Output the [x, y] coordinate of the center of the cell containing the given text.  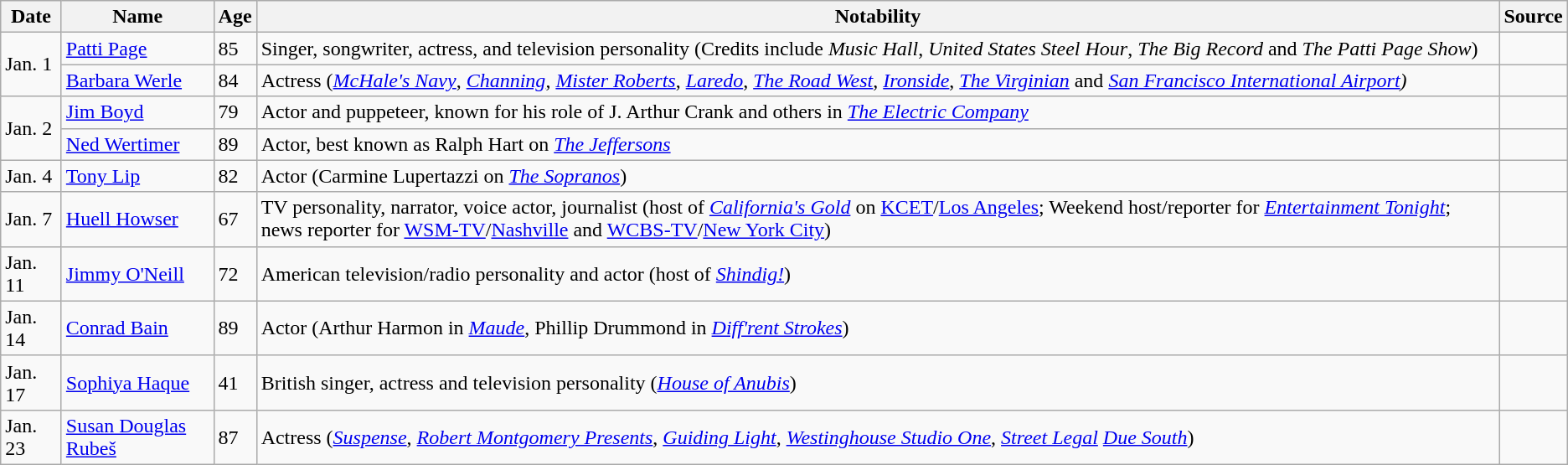
Jan. 4 [32, 176]
Jimmy O'Neill [137, 273]
79 [235, 112]
Sophiya Haque [137, 382]
Name [137, 17]
Date [32, 17]
85 [235, 49]
72 [235, 273]
Jan. 7 [32, 220]
Actor, best known as Ralph Hart on The Jeffersons [878, 144]
Jan. 11 [32, 273]
Jan. 1 [32, 65]
British singer, actress and television personality (House of Anubis) [878, 382]
Jan. 23 [32, 437]
Patti Page [137, 49]
82 [235, 176]
Jan. 17 [32, 382]
Jim Boyd [137, 112]
Ned Wertimer [137, 144]
Jan. 2 [32, 128]
Notability [878, 17]
Actor (Arthur Harmon in Maude, Phillip Drummond in Diff'rent Strokes) [878, 328]
41 [235, 382]
American television/radio personality and actor (host of Shindig!) [878, 273]
84 [235, 80]
Tony Lip [137, 176]
Huell Howser [137, 220]
Actor (Carmine Lupertazzi on The Sopranos) [878, 176]
87 [235, 437]
Conrad Bain [137, 328]
Susan Douglas Rubeš [137, 437]
Actor and puppeteer, known for his role of J. Arthur Crank and others in The Electric Company [878, 112]
Jan. 14 [32, 328]
67 [235, 220]
Barbara Werle [137, 80]
Actress (Suspense, Robert Montgomery Presents, Guiding Light, Westinghouse Studio One, Street Legal Due South) [878, 437]
Actress (McHale's Navy, Channing, Mister Roberts, Laredo, The Road West, Ironside, The Virginian and San Francisco International Airport) [878, 80]
Age [235, 17]
Source [1533, 17]
